Capture the cell that displays the provided text and extract its (X, Y) central coordinate. 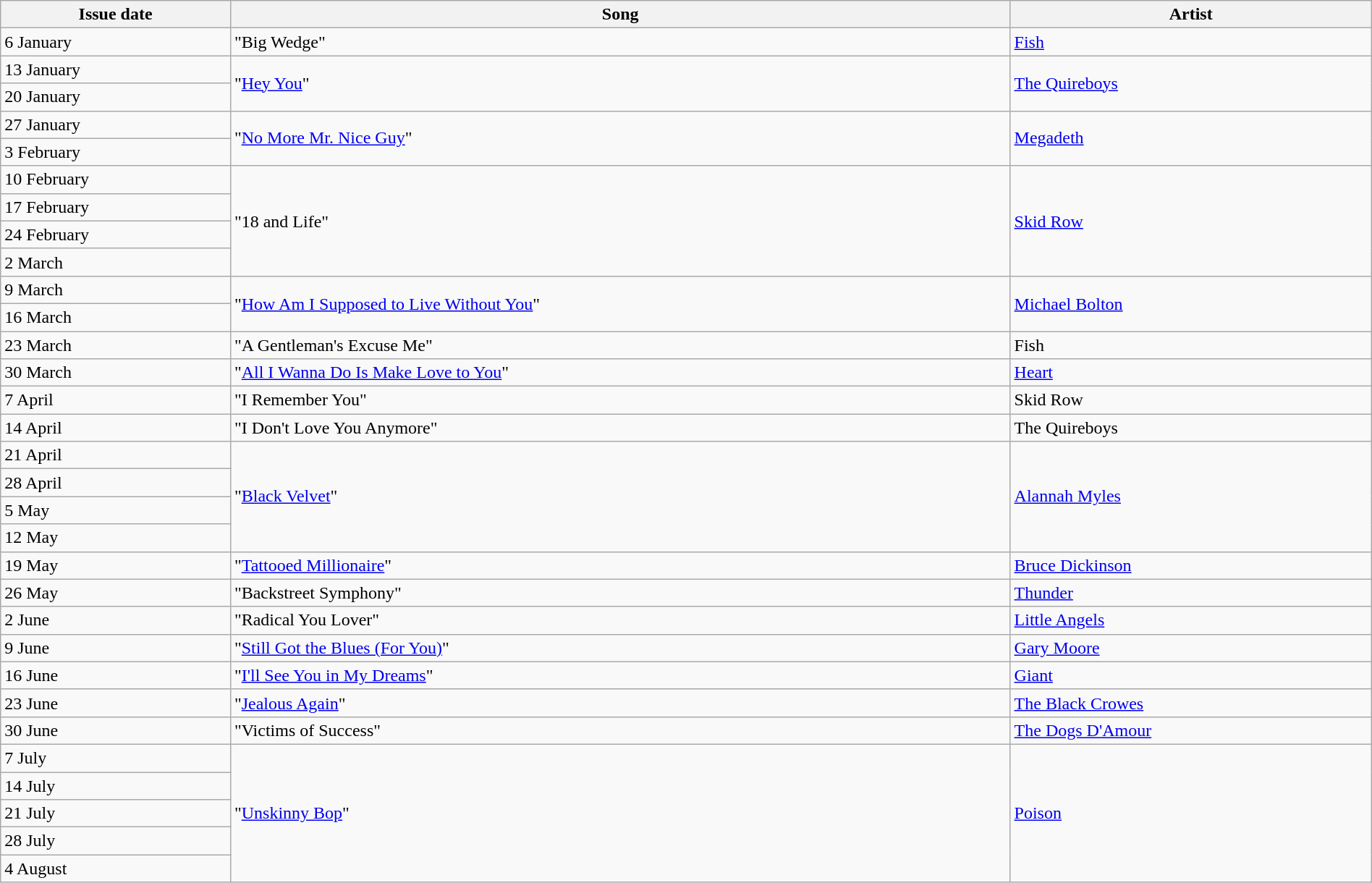
2 June (116, 620)
Giant (1191, 675)
Thunder (1191, 593)
"I Don't Love You Anymore" (620, 428)
"I'll See You in My Dreams" (620, 675)
"All I Wanna Do Is Make Love to You" (620, 373)
21 April (116, 455)
Song (620, 14)
"Tattooed Millionaire" (620, 565)
23 June (116, 703)
14 April (116, 428)
Michael Bolton (1191, 303)
"Victims of Success" (620, 730)
"Still Got the Blues (For You)" (620, 648)
16 June (116, 675)
"I Remember You" (620, 400)
Megadeth (1191, 138)
30 March (116, 373)
2 March (116, 262)
Gary Moore (1191, 648)
12 May (116, 538)
Bruce Dickinson (1191, 565)
"No More Mr. Nice Guy" (620, 138)
14 July (116, 785)
"Big Wedge" (620, 42)
28 April (116, 483)
20 January (116, 97)
Alannah Myles (1191, 497)
9 June (116, 648)
6 January (116, 42)
"Black Velvet" (620, 497)
30 June (116, 730)
7 April (116, 400)
16 March (116, 317)
Poison (1191, 813)
"18 and Life" (620, 221)
Issue date (116, 14)
10 February (116, 179)
26 May (116, 593)
"Backstreet Symphony" (620, 593)
13 January (116, 69)
The Dogs D'Amour (1191, 730)
Artist (1191, 14)
"A Gentleman's Excuse Me" (620, 345)
5 May (116, 510)
7 July (116, 758)
9 March (116, 290)
"Hey You" (620, 83)
23 March (116, 345)
21 July (116, 814)
17 February (116, 207)
19 May (116, 565)
4 August (116, 869)
"Unskinny Bop" (620, 813)
3 February (116, 152)
Heart (1191, 373)
28 July (116, 841)
Little Angels (1191, 620)
27 January (116, 124)
The Black Crowes (1191, 703)
"Radical You Lover" (620, 620)
24 February (116, 235)
"Jealous Again" (620, 703)
"How Am I Supposed to Live Without You" (620, 303)
